Locate the cell with the specified text and output its [x, y] center coordinate. 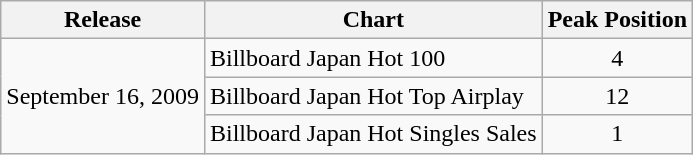
Billboard Japan Hot Singles Sales [373, 134]
Billboard Japan Hot 100 [373, 58]
Peak Position [617, 20]
Release [103, 20]
1 [617, 134]
4 [617, 58]
September 16, 2009 [103, 96]
Billboard Japan Hot Top Airplay [373, 96]
Chart [373, 20]
12 [617, 96]
